Locate the cell with the specified text and output its (x, y) center coordinate. 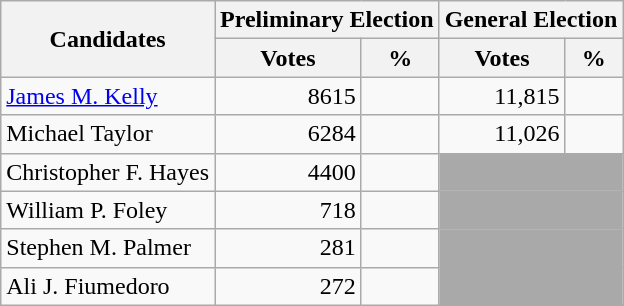
Michael Taylor (108, 134)
718 (288, 210)
Stephen M. Palmer (108, 248)
11,815 (502, 96)
Christopher F. Hayes (108, 172)
8615 (288, 96)
6284 (288, 134)
11,026 (502, 134)
Ali J. Fiumedoro (108, 286)
281 (288, 248)
William P. Foley (108, 210)
4400 (288, 172)
Candidates (108, 39)
James M. Kelly (108, 96)
Preliminary Election (328, 20)
General Election (531, 20)
272 (288, 286)
